Output the (X, Y) coordinate of the center of the cell containing the given text.  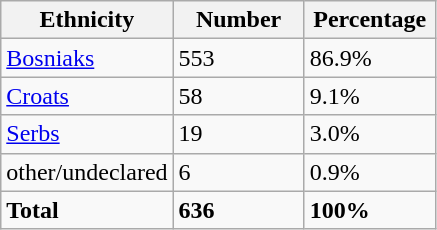
553 (238, 58)
100% (370, 210)
Bosniaks (87, 58)
Percentage (370, 20)
Ethnicity (87, 20)
Serbs (87, 134)
6 (238, 172)
19 (238, 134)
9.1% (370, 96)
3.0% (370, 134)
Number (238, 20)
58 (238, 96)
Croats (87, 96)
Total (87, 210)
636 (238, 210)
0.9% (370, 172)
86.9% (370, 58)
other/undeclared (87, 172)
